Extract the (X, Y) coordinate from the center of the cell holding the provided text.  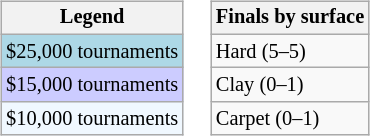
Carpet (0–1) (290, 119)
$10,000 tournaments (92, 119)
$25,000 tournaments (92, 51)
$15,000 tournaments (92, 85)
Clay (0–1) (290, 85)
Hard (5–5) (290, 51)
Finals by surface (290, 18)
Legend (92, 18)
